Capture the cell that displays the provided text and extract its [x, y] central coordinate. 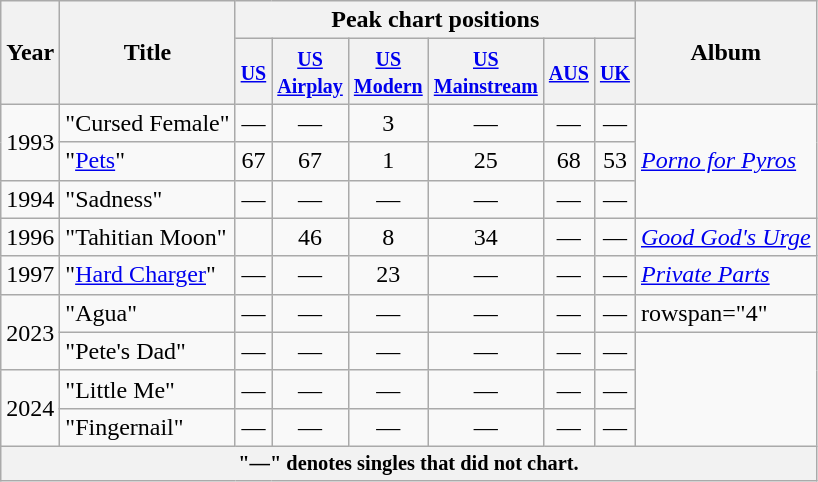
23 [388, 275]
Private Parts [726, 275]
"—" denotes singles that did not chart. [408, 463]
1996 [30, 237]
Album [726, 52]
68 [568, 161]
"Tahitian Moon" [148, 237]
Peak chart positions [435, 20]
Year [30, 52]
US Airplay [310, 72]
2024 [30, 408]
UK [614, 72]
US [254, 72]
Title [148, 52]
3 [388, 123]
"Pete's Dad" [148, 351]
"Fingernail" [148, 427]
25 [486, 161]
46 [310, 237]
"Hard Charger" [148, 275]
"Cursed Female" [148, 123]
1 [388, 161]
53 [614, 161]
34 [486, 237]
Good God's Urge [726, 237]
AUS [568, 72]
1994 [30, 199]
US Modern [388, 72]
rowspan="4" [726, 313]
US Mainstream [486, 72]
"Little Me" [148, 389]
Porno for Pyros [726, 161]
8 [388, 237]
1993 [30, 142]
"Agua" [148, 313]
"Sadness" [148, 199]
"Pets" [148, 161]
1997 [30, 275]
2023 [30, 332]
